Identify which cell holds the provided text, then report its [x, y] central coordinate. 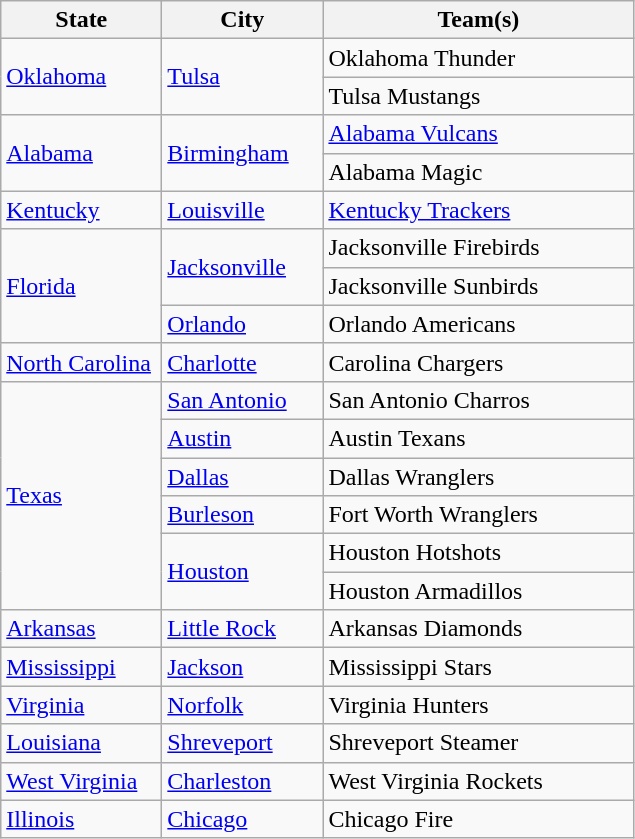
Arkansas [82, 629]
West Virginia Rockets [478, 781]
Chicago [242, 819]
Jackson [242, 667]
Team(s) [478, 20]
Houston Hotshots [478, 553]
Alabama Magic [478, 172]
Orlando Americans [478, 324]
Fort Worth Wranglers [478, 515]
Dallas [242, 477]
Tulsa Mustangs [478, 96]
Shreveport Steamer [478, 743]
Chicago Fire [478, 819]
Houston Armadillos [478, 591]
Jacksonville [242, 267]
Orlando [242, 324]
Carolina Chargers [478, 362]
Charleston [242, 781]
Mississippi Stars [478, 667]
Virginia [82, 705]
Little Rock [242, 629]
Kentucky Trackers [478, 210]
Illinois [82, 819]
Mississippi [82, 667]
Shreveport [242, 743]
Burleson [242, 515]
Jacksonville Sunbirds [478, 286]
City [242, 20]
Alabama Vulcans [478, 134]
San Antonio [242, 400]
Charlotte [242, 362]
Austin [242, 438]
North Carolina [82, 362]
Virginia Hunters [478, 705]
Austin Texans [478, 438]
West Virginia [82, 781]
Houston [242, 572]
Alabama [82, 153]
Jacksonville Firebirds [478, 248]
Dallas Wranglers [478, 477]
Oklahoma [82, 77]
Birmingham [242, 153]
Louisiana [82, 743]
Tulsa [242, 77]
Norfolk [242, 705]
Kentucky [82, 210]
Oklahoma Thunder [478, 58]
Texas [82, 495]
State [82, 20]
Florida [82, 286]
San Antonio Charros [478, 400]
Arkansas Diamonds [478, 629]
Louisville [242, 210]
